Locate the cell with the specified text and output its [X, Y] center coordinate. 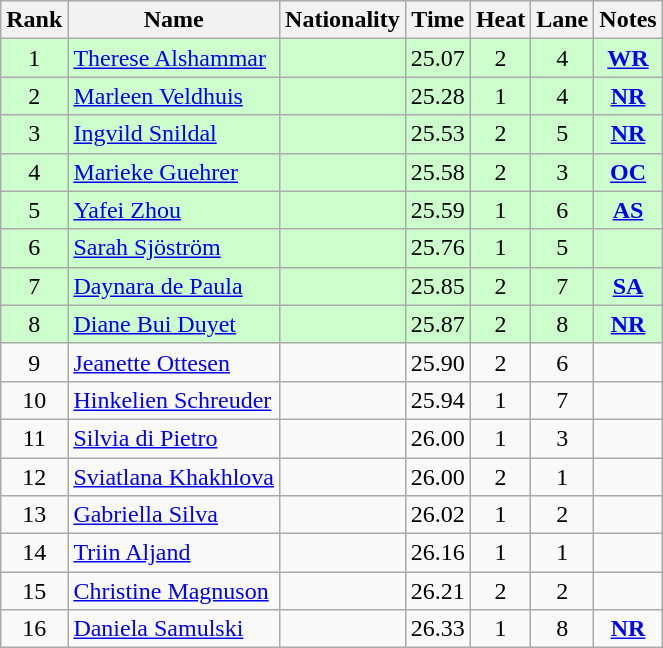
13 [34, 515]
Heat [500, 20]
26.02 [438, 515]
Diane Bui Duyet [174, 324]
25.90 [438, 362]
12 [34, 477]
15 [34, 591]
Therese Alshammar [174, 58]
25.53 [438, 134]
25.76 [438, 248]
26.21 [438, 591]
SA [628, 286]
AS [628, 210]
Notes [628, 20]
25.28 [438, 96]
Sviatlana Khakhlova [174, 477]
14 [34, 553]
25.59 [438, 210]
Time [438, 20]
25.85 [438, 286]
16 [34, 629]
Ingvild Snildal [174, 134]
25.58 [438, 172]
10 [34, 400]
Name [174, 20]
9 [34, 362]
Daniela Samulski [174, 629]
OC [628, 172]
Marleen Veldhuis [174, 96]
Silvia di Pietro [174, 438]
Jeanette Ottesen [174, 362]
Christine Magnuson [174, 591]
25.07 [438, 58]
Sarah Sjöström [174, 248]
Lane [562, 20]
11 [34, 438]
Hinkelien Schreuder [174, 400]
Nationality [343, 20]
Triin Aljand [174, 553]
25.94 [438, 400]
Gabriella Silva [174, 515]
WR [628, 58]
Yafei Zhou [174, 210]
Rank [34, 20]
26.16 [438, 553]
Marieke Guehrer [174, 172]
25.87 [438, 324]
Daynara de Paula [174, 286]
26.33 [438, 629]
